Extract the [X, Y] coordinate from the center of the cell holding the provided text.  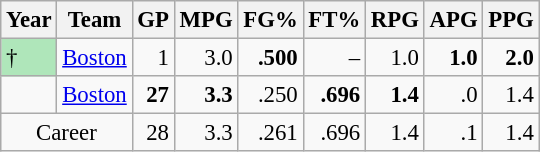
Career [66, 133]
FG% [270, 20]
27 [153, 95]
.261 [270, 133]
.250 [270, 95]
APG [454, 20]
Year [29, 20]
Team [94, 20]
3.0 [206, 58]
1 [153, 58]
PPG [511, 20]
.500 [270, 58]
28 [153, 133]
2.0 [511, 58]
– [334, 58]
MPG [206, 20]
GP [153, 20]
† [29, 58]
FT% [334, 20]
.1 [454, 133]
.0 [454, 95]
RPG [396, 20]
